Extract the [X, Y] coordinate from the center of the cell holding the provided text.  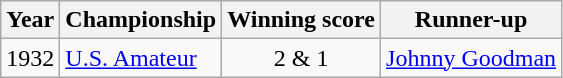
Johnny Goodman [472, 58]
2 & 1 [302, 58]
Winning score [302, 20]
Runner-up [472, 20]
U.S. Amateur [141, 58]
Year [30, 20]
Championship [141, 20]
1932 [30, 58]
